Return (x, y) of the center of cell containing provided text 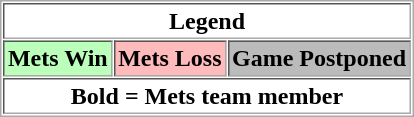
Game Postponed (320, 58)
Mets Loss (170, 58)
Legend (206, 21)
Bold = Mets team member (206, 96)
Mets Win (58, 58)
